Return [x, y] of the center of cell containing provided text 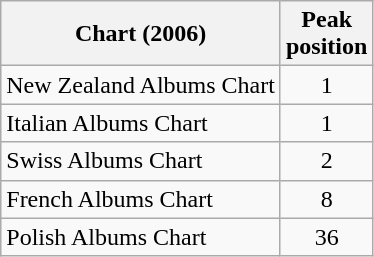
Peakposition [326, 34]
Polish Albums Chart [141, 237]
Chart (2006) [141, 34]
New Zealand Albums Chart [141, 85]
Swiss Albums Chart [141, 161]
French Albums Chart [141, 199]
8 [326, 199]
36 [326, 237]
2 [326, 161]
Italian Albums Chart [141, 123]
